Locate the cell with the specified text and output its (X, Y) center coordinate. 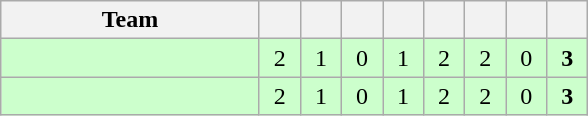
Team (130, 20)
